From the cell containing the given text, extract its center point as (X, Y) coordinate. 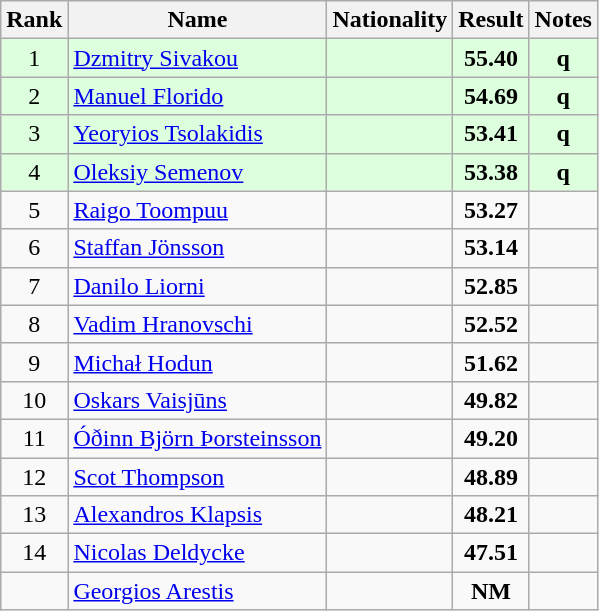
48.21 (491, 515)
Georgios Arestis (198, 591)
51.62 (491, 362)
53.38 (491, 172)
53.41 (491, 134)
Yeoryios Tsolakidis (198, 134)
12 (34, 477)
11 (34, 438)
4 (34, 172)
Oskars Vaisjūns (198, 400)
Dzmitry Sivakou (198, 58)
49.82 (491, 400)
14 (34, 553)
52.52 (491, 324)
Result (491, 20)
8 (34, 324)
53.14 (491, 248)
Michał Hodun (198, 362)
7 (34, 286)
48.89 (491, 477)
54.69 (491, 96)
Nationality (390, 20)
Oleksiy Semenov (198, 172)
10 (34, 400)
Danilo Liorni (198, 286)
1 (34, 58)
Notes (563, 20)
53.27 (491, 210)
55.40 (491, 58)
5 (34, 210)
Rank (34, 20)
2 (34, 96)
Óðinn Björn Þorsteinsson (198, 438)
6 (34, 248)
Staffan Jönsson (198, 248)
9 (34, 362)
Nicolas Deldycke (198, 553)
Raigo Toompuu (198, 210)
Name (198, 20)
Vadim Hranovschi (198, 324)
13 (34, 515)
Scot Thompson (198, 477)
52.85 (491, 286)
49.20 (491, 438)
47.51 (491, 553)
3 (34, 134)
NM (491, 591)
Manuel Florido (198, 96)
Alexandros Klapsis (198, 515)
